Extract the (X, Y) coordinate from the center of the cell holding the provided text.  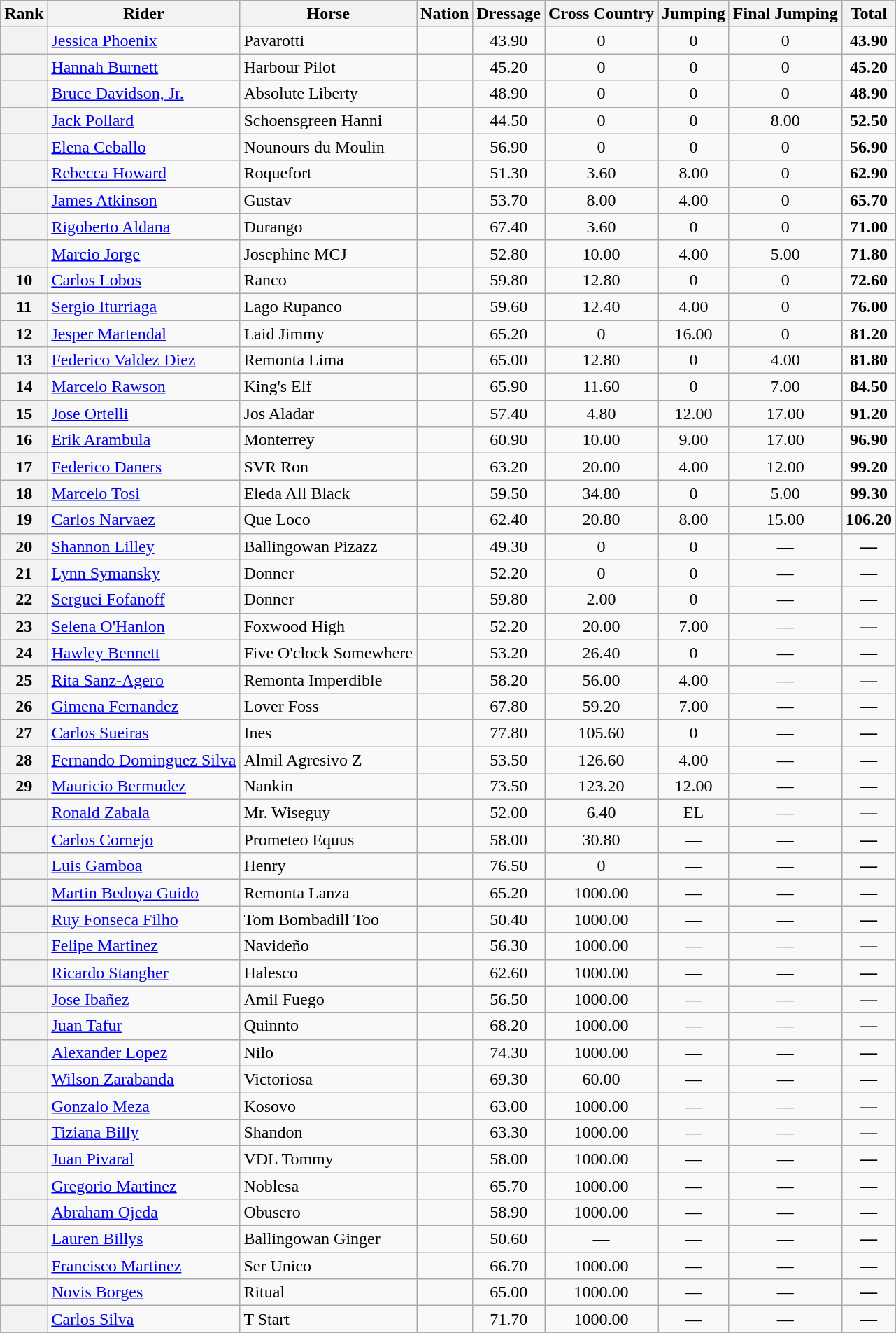
Absolute Liberty (329, 94)
James Atkinson (144, 200)
Francisco Martinez (144, 1266)
Jesper Martendal (144, 334)
Jos Aladar (329, 414)
Kosovo (329, 1106)
58.90 (509, 1213)
Marcio Jorge (144, 253)
63.30 (509, 1132)
Marcelo Rawson (144, 387)
Juan Pivaral (144, 1159)
Navideño (329, 946)
EL (694, 813)
T Start (329, 1319)
Juan Tafur (144, 1026)
Hannah Burnett (144, 67)
Almil Agresivo Z (329, 759)
15.00 (785, 520)
Durango (329, 227)
Nounours du Moulin (329, 147)
2.00 (602, 600)
91.20 (869, 414)
81.20 (869, 334)
Ballingowan Ginger (329, 1239)
Nankin (329, 787)
Ranco (329, 280)
99.20 (869, 467)
Ruy Fonseca Filho (144, 919)
Rita Sanz-Agero (144, 679)
57.40 (509, 414)
Final Jumping (785, 14)
Laid Jimmy (329, 334)
Hawley Bennett (144, 653)
Monterrey (329, 440)
Remonta Lima (329, 360)
Tiziana Billy (144, 1132)
Ser Unico (329, 1266)
13 (24, 360)
Que Loco (329, 520)
Carlos Lobos (144, 280)
63.20 (509, 467)
15 (24, 414)
Serguei Fofanoff (144, 600)
14 (24, 387)
71.00 (869, 227)
Mauricio Bermudez (144, 787)
Pavarotti (329, 41)
53.70 (509, 200)
10 (24, 280)
76.00 (869, 306)
Nation (445, 14)
Remonta Imperdible (329, 679)
Total (869, 14)
69.30 (509, 1079)
60.00 (602, 1079)
56.00 (602, 679)
Carlos Silva (144, 1319)
Jose Ortelli (144, 414)
16.00 (694, 334)
Victoriosa (329, 1079)
68.20 (509, 1026)
11 (24, 306)
Federico Valdez Diez (144, 360)
81.80 (869, 360)
9.00 (694, 440)
6.40 (602, 813)
Felipe Martinez (144, 946)
Lago Rupanco (329, 306)
Quinnto (329, 1026)
Abraham Ojeda (144, 1213)
73.50 (509, 787)
59.50 (509, 493)
Cross Country (602, 14)
52.50 (869, 120)
16 (24, 440)
Marcelo Tosi (144, 493)
66.70 (509, 1266)
77.80 (509, 733)
Jose Ibañez (144, 999)
34.80 (602, 493)
126.60 (602, 759)
4.80 (602, 414)
Noblesa (329, 1186)
72.60 (869, 280)
Ritual (329, 1292)
Alexander Lopez (144, 1052)
Nilo (329, 1052)
Obusero (329, 1213)
Halesco (329, 973)
Ronald Zabala (144, 813)
Shandon (329, 1132)
Five O'clock Somewhere (329, 653)
Prometeo Equus (329, 840)
Amil Fuego (329, 999)
Jumping (694, 14)
Lover Foss (329, 706)
King's Elf (329, 387)
19 (24, 520)
60.90 (509, 440)
17 (24, 467)
Gimena Fernandez (144, 706)
Ballingowan Pizazz (329, 546)
20.80 (602, 520)
Erik Arambula (144, 440)
26.40 (602, 653)
28 (24, 759)
44.50 (509, 120)
Rebecca Howard (144, 174)
63.00 (509, 1106)
VDL Tommy (329, 1159)
123.20 (602, 787)
Lauren Billys (144, 1239)
Fernando Dominguez Silva (144, 759)
Sergio Iturriaga (144, 306)
Shannon Lilley (144, 546)
Luis Gamboa (144, 866)
106.20 (869, 520)
30.80 (602, 840)
22 (24, 600)
Dressage (509, 14)
84.50 (869, 387)
74.30 (509, 1052)
51.30 (509, 174)
Federico Daners (144, 467)
50.60 (509, 1239)
Carlos Narvaez (144, 520)
Jack Pollard (144, 120)
Elena Ceballo (144, 147)
67.80 (509, 706)
29 (24, 787)
Selena O'Hanlon (144, 626)
Carlos Cornejo (144, 840)
Jessica Phoenix (144, 41)
Mr. Wiseguy (329, 813)
Rigoberto Aldana (144, 227)
12 (24, 334)
Ricardo Stangher (144, 973)
21 (24, 573)
53.50 (509, 759)
58.20 (509, 679)
25 (24, 679)
20 (24, 546)
65.90 (509, 387)
Gonzalo Meza (144, 1106)
Schoensgreen Hanni (329, 120)
62.40 (509, 520)
62.90 (869, 174)
105.60 (602, 733)
Harbour Pilot (329, 67)
99.30 (869, 493)
Remonta Lanza (329, 893)
67.40 (509, 227)
76.50 (509, 866)
Rider (144, 14)
12.40 (602, 306)
23 (24, 626)
Tom Bombadill Too (329, 919)
Rank (24, 14)
96.90 (869, 440)
Carlos Sueiras (144, 733)
53.20 (509, 653)
Foxwood High (329, 626)
Martin Bedoya Guido (144, 893)
SVR Ron (329, 467)
62.60 (509, 973)
59.60 (509, 306)
Novis Borges (144, 1292)
56.30 (509, 946)
Lynn Symansky (144, 573)
26 (24, 706)
Ines (329, 733)
52.80 (509, 253)
Henry (329, 866)
71.80 (869, 253)
Gustav (329, 200)
Bruce Davidson, Jr. (144, 94)
Roquefort (329, 174)
Josephine MCJ (329, 253)
49.30 (509, 546)
Wilson Zarabanda (144, 1079)
59.20 (602, 706)
50.40 (509, 919)
Horse (329, 14)
Gregorio Martinez (144, 1186)
18 (24, 493)
24 (24, 653)
56.50 (509, 999)
52.00 (509, 813)
11.60 (602, 387)
71.70 (509, 1319)
Eleda All Black (329, 493)
27 (24, 733)
